Output the [x, y] coordinate of the center of the cell containing the given text.  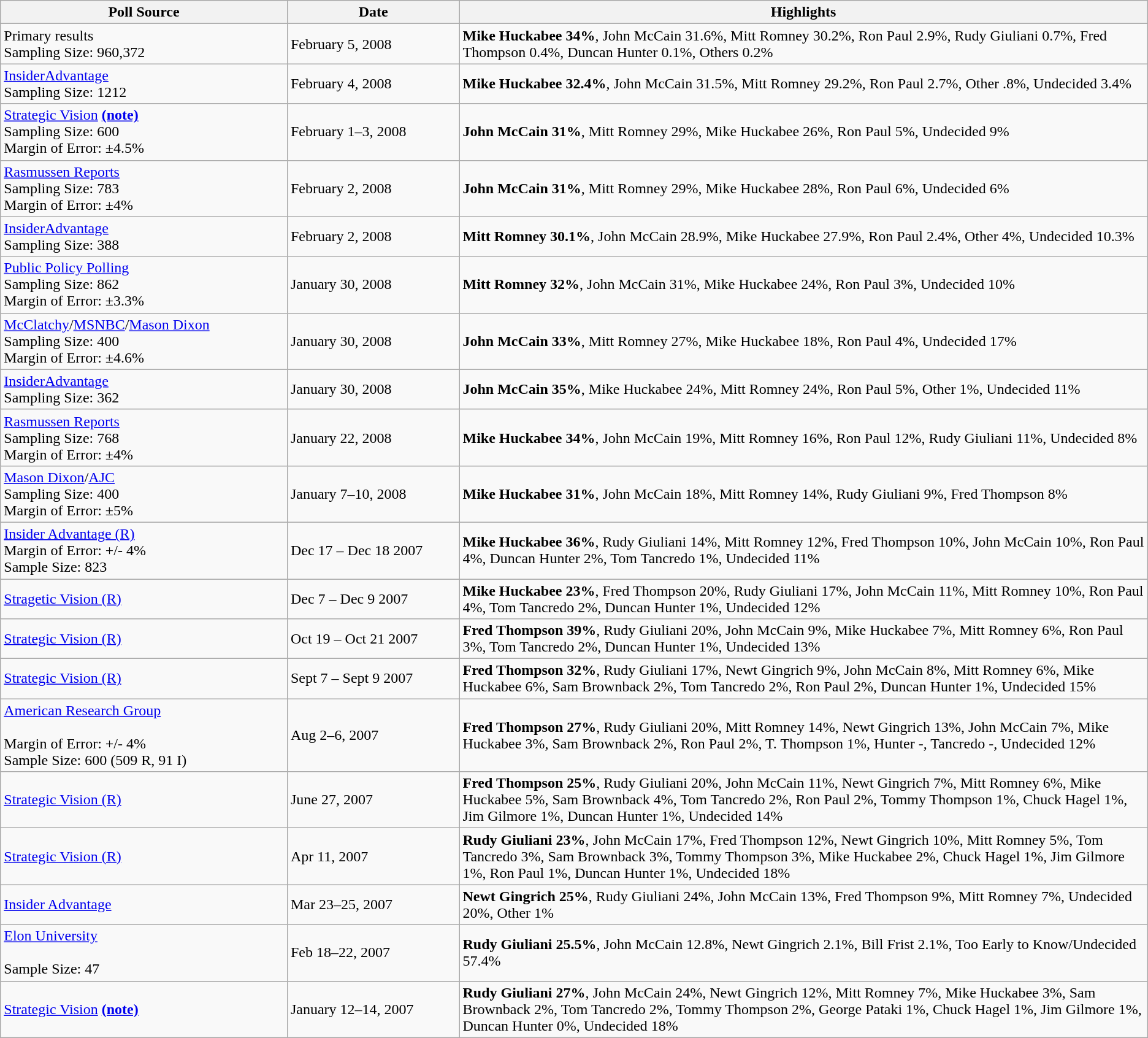
Apr 11, 2007 [373, 856]
Rudy Giuliani 25.5%, John McCain 12.8%, Newt Gingrich 2.1%, Bill Frist 2.1%, Too Early to Know/Undecided 57.4% [803, 953]
Aug 2–6, 2007 [373, 735]
January 7–10, 2008 [373, 494]
Dec 17 – Dec 18 2007 [373, 550]
Rasmussen ReportsSampling Size: 783 Margin of Error: ±4% [144, 188]
Insider Advantage [144, 904]
January 22, 2008 [373, 437]
Strategic Vision (note)Sampling Size: 600 Margin of Error: ±4.5% [144, 132]
John McCain 31%, Mitt Romney 29%, Mike Huckabee 26%, Ron Paul 5%, Undecided 9% [803, 132]
Highlights [803, 12]
American Research GroupMargin of Error: +/- 4% Sample Size: 600 (509 R, 91 I) [144, 735]
John McCain 31%, Mitt Romney 29%, Mike Huckabee 28%, Ron Paul 6%, Undecided 6% [803, 188]
Oct 19 – Oct 21 2007 [373, 639]
June 27, 2007 [373, 800]
InsiderAdvantageSampling Size: 362 [144, 389]
Sept 7 – Sept 9 2007 [373, 679]
InsiderAdvantageSampling Size: 1212 [144, 83]
InsiderAdvantageSampling Size: 388 [144, 237]
Feb 18–22, 2007 [373, 953]
February 4, 2008 [373, 83]
January 12–14, 2007 [373, 1009]
Insider Advantage (R)Margin of Error: +/- 4%Sample Size: 823 [144, 550]
Mitt Romney 32%, John McCain 31%, Mike Huckabee 24%, Ron Paul 3%, Undecided 10% [803, 285]
Primary resultsSampling Size: 960,372 [144, 44]
Elon UniversitySample Size: 47 [144, 953]
Stragetic Vision (R) [144, 599]
February 5, 2008 [373, 44]
John McCain 35%, Mike Huckabee 24%, Mitt Romney 24%, Ron Paul 5%, Other 1%, Undecided 11% [803, 389]
Date [373, 12]
Mitt Romney 30.1%, John McCain 28.9%, Mike Huckabee 27.9%, Ron Paul 2.4%, Other 4%, Undecided 10.3% [803, 237]
McClatchy/MSNBC/Mason DixonSampling Size: 400 Margin of Error: ±4.6% [144, 341]
Strategic Vision (note) [144, 1009]
Poll Source [144, 12]
Fred Thompson 39%, Rudy Giuliani 20%, John McCain 9%, Mike Huckabee 7%, Mitt Romney 6%, Ron Paul 3%, Tom Tancredo 2%, Duncan Hunter 1%, Undecided 13% [803, 639]
Mike Huckabee 34%, John McCain 19%, Mitt Romney 16%, Ron Paul 12%, Rudy Giuliani 11%, Undecided 8% [803, 437]
February 1–3, 2008 [373, 132]
Rasmussen ReportsSampling Size: 768 Margin of Error: ±4% [144, 437]
Mike Huckabee 31%, John McCain 18%, Mitt Romney 14%, Rudy Giuliani 9%, Fred Thompson 8% [803, 494]
Dec 7 – Dec 9 2007 [373, 599]
Newt Gingrich 25%, Rudy Giuliani 24%, John McCain 13%, Fred Thompson 9%, Mitt Romney 7%, Undecided 20%, Other 1% [803, 904]
Public Policy PollingSampling Size: 862 Margin of Error: ±3.3% [144, 285]
John McCain 33%, Mitt Romney 27%, Mike Huckabee 18%, Ron Paul 4%, Undecided 17% [803, 341]
Mar 23–25, 2007 [373, 904]
Mason Dixon/AJCSampling Size: 400 Margin of Error: ±5% [144, 494]
Mike Huckabee 34%, John McCain 31.6%, Mitt Romney 30.2%, Ron Paul 2.9%, Rudy Giuliani 0.7%, Fred Thompson 0.4%, Duncan Hunter 0.1%, Others 0.2% [803, 44]
Mike Huckabee 32.4%, John McCain 31.5%, Mitt Romney 29.2%, Ron Paul 2.7%, Other .8%, Undecided 3.4% [803, 83]
